Capture the cell that displays the provided text and extract its (X, Y) central coordinate. 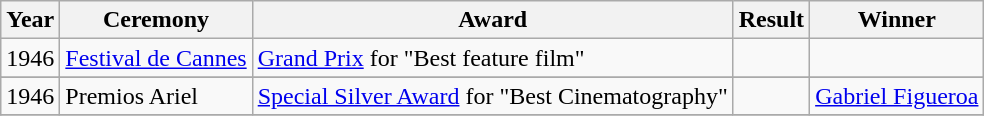
Year (30, 20)
Gabriel Figueroa (897, 96)
Special Silver Award for "Best Cinematography" (492, 96)
Premios Ariel (156, 96)
Festival de Cannes (156, 58)
Ceremony (156, 20)
Winner (897, 20)
Result (771, 20)
Award (492, 20)
Grand Prix for "Best feature film" (492, 58)
